Locate the cell with the specified text and output its [X, Y] center coordinate. 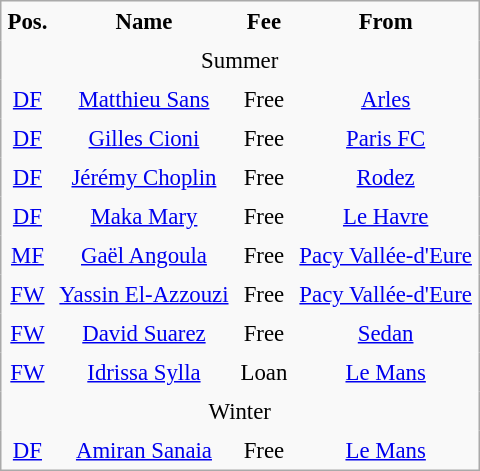
Loan [264, 372]
Rodez [386, 178]
Jérémy Choplin [144, 178]
Gilles Cioni [144, 138]
Le Havre [386, 216]
Amiran Sanaia [144, 451]
Pos. [28, 21]
Paris FC [386, 138]
Idrissa Sylla [144, 372]
Name [144, 21]
Fee [264, 21]
Maka Mary [144, 216]
MF [28, 256]
David Suarez [144, 334]
Sedan [386, 334]
Matthieu Sans [144, 100]
Summer [240, 60]
Arles [386, 100]
Yassin El-Azzouzi [144, 294]
From [386, 21]
Winter [240, 412]
Gaël Angoula [144, 256]
